Scan for the cell matching the given text and deliver its (X, Y) coordinate at center. 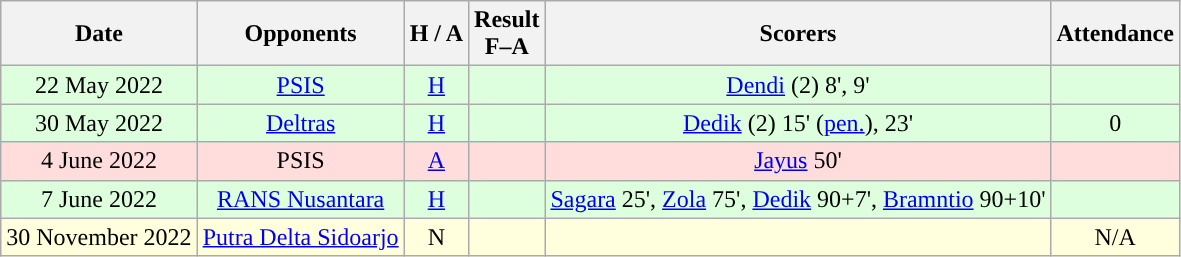
30 May 2022 (99, 123)
Deltras (300, 123)
Sagara 25', Zola 75', Dedik 90+7', Bramntio 90+10' (798, 199)
4 June 2022 (99, 161)
Date (99, 34)
30 November 2022 (99, 237)
ResultF–A (507, 34)
22 May 2022 (99, 85)
A (436, 161)
Opponents (300, 34)
Putra Delta Sidoarjo (300, 237)
Dedik (2) 15' (pen.), 23' (798, 123)
H / A (436, 34)
Scorers (798, 34)
N/A (1115, 237)
Dendi (2) 8', 9' (798, 85)
RANS Nusantara (300, 199)
Jayus 50' (798, 161)
7 June 2022 (99, 199)
N (436, 237)
Attendance (1115, 34)
0 (1115, 123)
